Extract the (x, y) coordinate from the center of the cell holding the provided text.  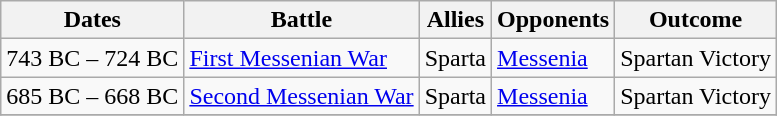
743 BC – 724 BC (92, 58)
Opponents (554, 20)
685 BC – 668 BC (92, 96)
Outcome (696, 20)
First Messenian War (302, 58)
Allies (455, 20)
Battle (302, 20)
Second Messenian War (302, 96)
Dates (92, 20)
